Search for the cell housing the specified text and yield its (X, Y) center coordinate. 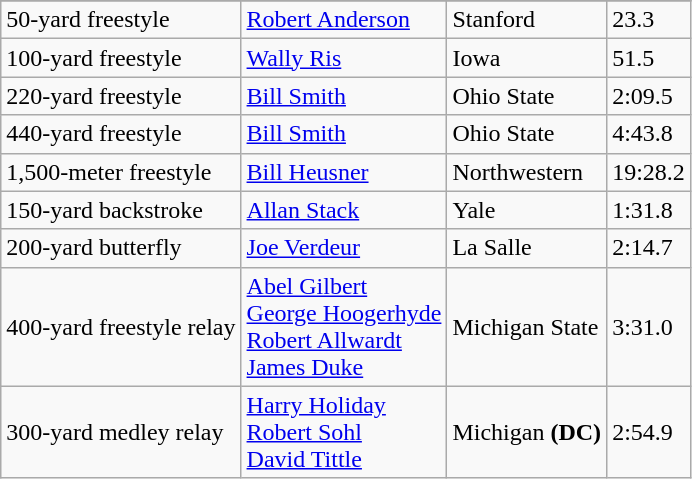
Stanford (527, 20)
19:28.2 (649, 172)
Abel GilbertGeorge HoogerhydeRobert AllwardtJames Duke (344, 326)
1:31.8 (649, 210)
3:31.0 (649, 326)
50-yard freestyle (121, 20)
Robert Anderson (344, 20)
300-yard medley relay (121, 432)
Joe Verdeur (344, 248)
23.3 (649, 20)
Northwestern (527, 172)
Michigan State (527, 326)
Michigan (DC) (527, 432)
La Salle (527, 248)
1,500-meter freestyle (121, 172)
200-yard butterfly (121, 248)
2:14.7 (649, 248)
400-yard freestyle relay (121, 326)
2:54.9 (649, 432)
Wally Ris (344, 58)
220-yard freestyle (121, 96)
4:43.8 (649, 134)
Yale (527, 210)
Bill Heusner (344, 172)
Iowa (527, 58)
51.5 (649, 58)
100-yard freestyle (121, 58)
Allan Stack (344, 210)
2:09.5 (649, 96)
440-yard freestyle (121, 134)
150-yard backstroke (121, 210)
Harry HolidayRobert SohlDavid Tittle (344, 432)
